Detect which cell encompasses the target text, then output its (x, y) center coordinate. 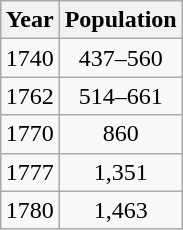
1740 (30, 58)
514–661 (120, 96)
437–560 (120, 58)
1770 (30, 134)
860 (120, 134)
1762 (30, 96)
1777 (30, 172)
Population (120, 20)
Year (30, 20)
1,463 (120, 210)
1,351 (120, 172)
1780 (30, 210)
